Determine the (X, Y) coordinate at the center of the cell enclosing the given text.  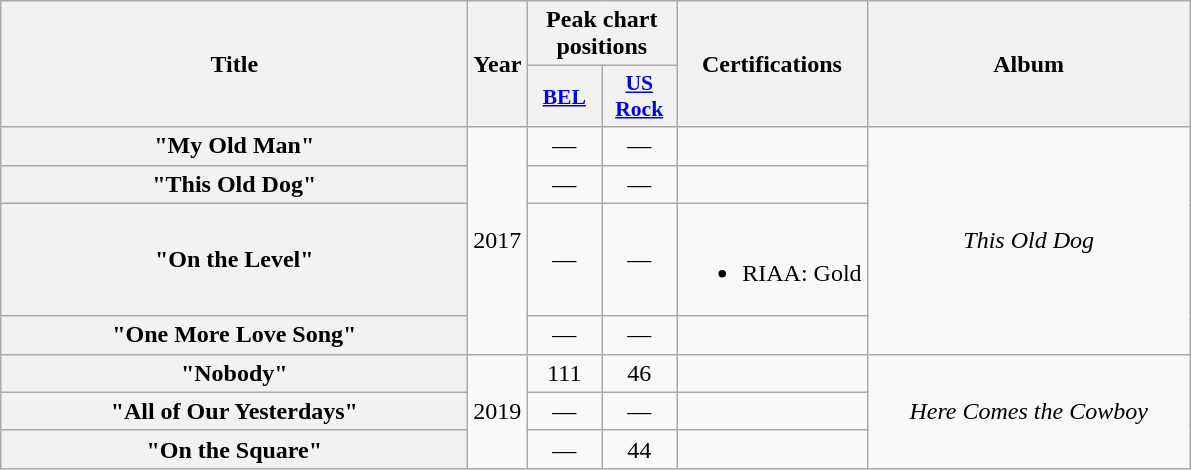
"This Old Dog" (234, 184)
USRock (640, 96)
44 (640, 449)
2019 (498, 411)
This Old Dog (1028, 240)
"On the Level" (234, 260)
Here Comes the Cowboy (1028, 411)
Title (234, 64)
Album (1028, 64)
Peak chart positions (602, 34)
2017 (498, 240)
Year (498, 64)
111 (564, 373)
"My Old Man" (234, 146)
"All of Our Yesterdays" (234, 411)
Certifications (772, 64)
"One More Love Song" (234, 335)
46 (640, 373)
BEL (564, 96)
"On the Square" (234, 449)
RIAA: Gold (772, 260)
"Nobody" (234, 373)
